Extract the (x, y) coordinate from the center of the cell holding the provided text.  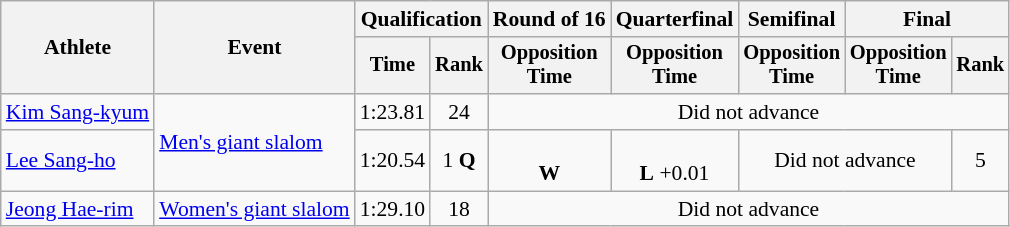
Final (927, 19)
24 (459, 112)
Time (392, 66)
Round of 16 (550, 19)
18 (459, 209)
Semifinal (792, 19)
1:20.54 (392, 160)
W (550, 160)
1:29.10 (392, 209)
Kim Sang-kyum (78, 112)
Lee Sang-ho (78, 160)
Qualification (422, 19)
Women's giant slalom (254, 209)
1:23.81 (392, 112)
Athlete (78, 48)
Event (254, 48)
Men's giant slalom (254, 142)
Jeong Hae-rim (78, 209)
Quarterfinal (675, 19)
5 (981, 160)
L +0.01 (675, 160)
1 Q (459, 160)
